From the cell containing the given text, extract its center point as (x, y) coordinate. 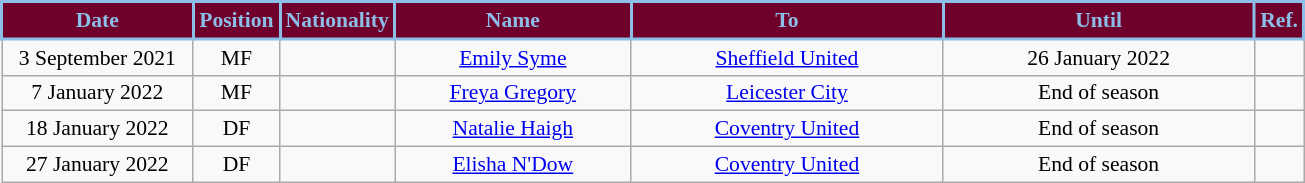
26 January 2022 (1099, 57)
3 September 2021 (98, 57)
Name (514, 20)
7 January 2022 (98, 93)
Leicester City (787, 93)
Sheffield United (787, 57)
Date (98, 20)
Position (236, 20)
Nationality (338, 20)
Elisha N'Dow (514, 165)
18 January 2022 (98, 129)
Until (1099, 20)
Emily Syme (514, 57)
Freya Gregory (514, 93)
To (787, 20)
27 January 2022 (98, 165)
Ref. (1278, 20)
Natalie Haigh (514, 129)
